From the cell containing the given text, extract its center point as (x, y) coordinate. 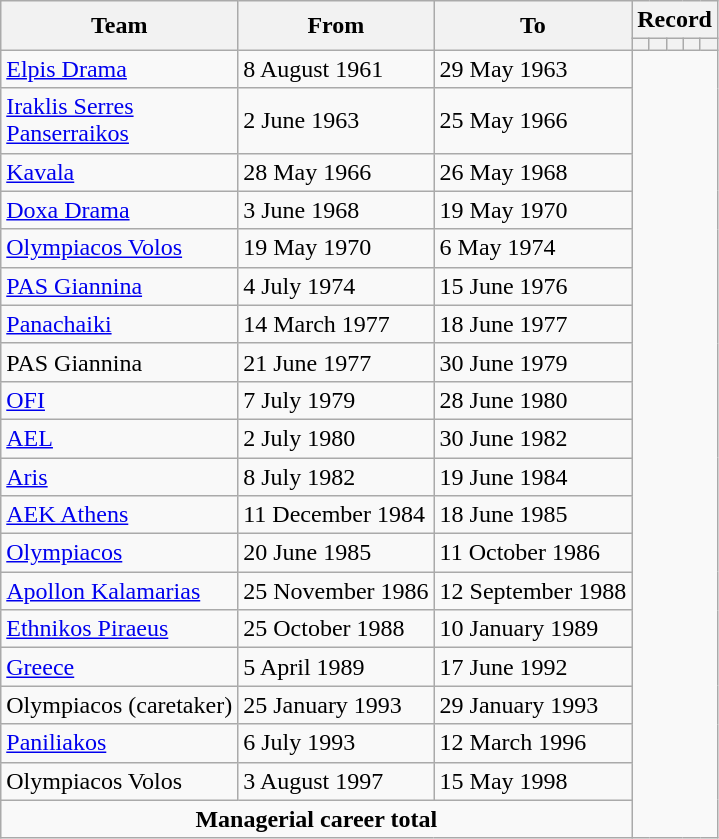
To (533, 26)
4 July 1974 (336, 286)
AEK Athens (120, 515)
25 January 1993 (336, 705)
7 July 1979 (336, 400)
6 May 1974 (533, 248)
6 July 1993 (336, 743)
21 June 1977 (336, 362)
Elpis Drama (120, 69)
18 June 1985 (533, 515)
Ιraklis SerresPanserraikos (120, 120)
Olympiacos (caretaker) (120, 705)
19 June 1984 (533, 477)
25 May 1966 (533, 120)
8 August 1961 (336, 69)
2 July 1980 (336, 438)
25 November 1986 (336, 591)
10 January 1989 (533, 629)
2 June 1963 (336, 120)
3 August 1997 (336, 781)
25 October 1988 (336, 629)
Record (675, 20)
29 January 1993 (533, 705)
26 May 1968 (533, 172)
AEL (120, 438)
30 June 1982 (533, 438)
28 May 1966 (336, 172)
12 September 1988 (533, 591)
3 June 1968 (336, 210)
Kavala (120, 172)
Ethnikos Piraeus (120, 629)
29 May 1963 (533, 69)
Team (120, 26)
15 June 1976 (533, 286)
18 June 1977 (533, 324)
Panachaiki (120, 324)
11 December 1984 (336, 515)
30 June 1979 (533, 362)
8 July 1982 (336, 477)
Managerial career total (316, 819)
28 June 1980 (533, 400)
Apollon Kalamarias (120, 591)
From (336, 26)
11 October 1986 (533, 553)
12 March 1996 (533, 743)
15 May 1998 (533, 781)
Olympiacos (120, 553)
Greece (120, 667)
Aris (120, 477)
17 June 1992 (533, 667)
5 April 1989 (336, 667)
OFI (120, 400)
14 March 1977 (336, 324)
20 June 1985 (336, 553)
Paniliakos (120, 743)
Doxa Drama (120, 210)
